Capture the cell that displays the provided text and extract its (x, y) central coordinate. 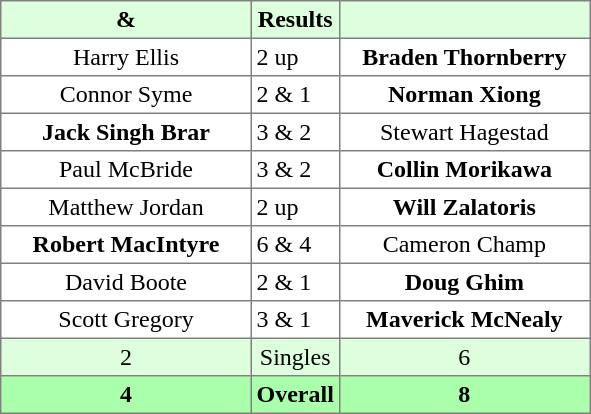
Will Zalatoris (464, 207)
Matthew Jordan (126, 207)
Collin Morikawa (464, 170)
Cameron Champ (464, 245)
6 (464, 357)
2 (126, 357)
Results (295, 20)
Norman Xiong (464, 95)
Harry Ellis (126, 57)
Singles (295, 357)
Robert MacIntyre (126, 245)
Braden Thornberry (464, 57)
Maverick McNealy (464, 320)
Jack Singh Brar (126, 132)
3 & 1 (295, 320)
& (126, 20)
David Boote (126, 282)
Paul McBride (126, 170)
6 & 4 (295, 245)
4 (126, 395)
Stewart Hagestad (464, 132)
Overall (295, 395)
8 (464, 395)
Doug Ghim (464, 282)
Connor Syme (126, 95)
Scott Gregory (126, 320)
